From the cell containing the given text, extract its center point as [x, y] coordinate. 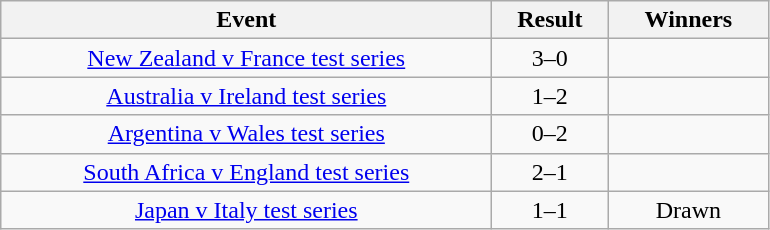
0–2 [550, 134]
Australia v Ireland test series [246, 96]
Result [550, 20]
3–0 [550, 58]
South Africa v England test series [246, 172]
Winners [688, 20]
New Zealand v France test series [246, 58]
Japan v Italy test series [246, 210]
Drawn [688, 210]
Argentina v Wales test series [246, 134]
1–1 [550, 210]
Event [246, 20]
2–1 [550, 172]
1–2 [550, 96]
